Search for the cell housing the specified text and yield its (X, Y) center coordinate. 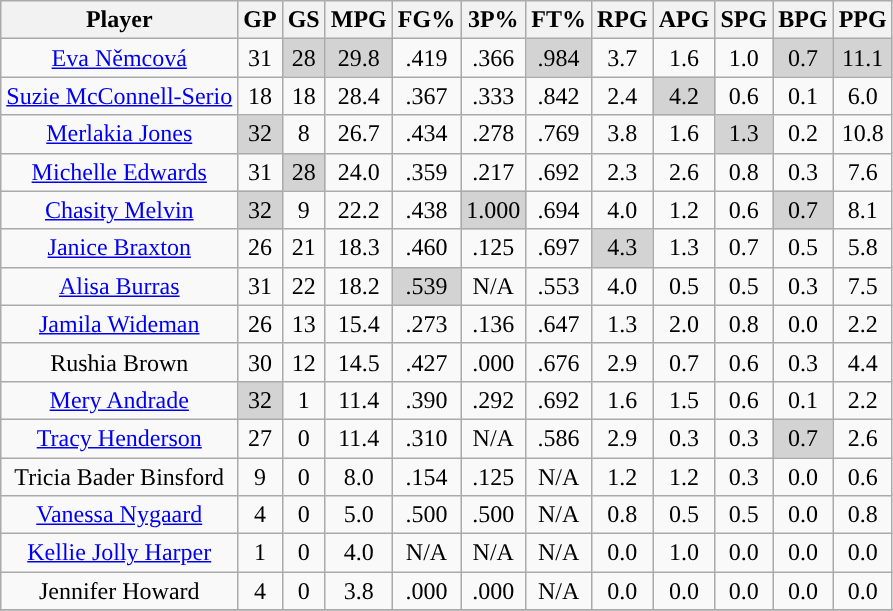
.769 (559, 134)
.292 (494, 400)
Kellie Jolly Harper (120, 553)
28.4 (358, 96)
FT% (559, 20)
.460 (426, 248)
.419 (426, 58)
.366 (494, 58)
APG (684, 20)
5.0 (358, 515)
21 (304, 248)
BPG (803, 20)
Merlakia Jones (120, 134)
GS (304, 20)
.136 (494, 324)
18.2 (358, 286)
.676 (559, 362)
0.2 (803, 134)
.586 (559, 438)
4.2 (684, 96)
.273 (426, 324)
5.8 (862, 248)
1.000 (494, 210)
1.5 (684, 400)
.434 (426, 134)
Mery Andrade (120, 400)
15.4 (358, 324)
.647 (559, 324)
12 (304, 362)
.553 (559, 286)
22 (304, 286)
7.5 (862, 286)
11.1 (862, 58)
13 (304, 324)
30 (260, 362)
29.8 (358, 58)
.310 (426, 438)
6.0 (862, 96)
SPG (744, 20)
8.1 (862, 210)
10.8 (862, 134)
.390 (426, 400)
Jamila Wideman (120, 324)
.333 (494, 96)
Vanessa Nygaard (120, 515)
Rushia Brown (120, 362)
Janice Braxton (120, 248)
27 (260, 438)
.697 (559, 248)
18.3 (358, 248)
3P% (494, 20)
.694 (559, 210)
.842 (559, 96)
2.4 (622, 96)
14.5 (358, 362)
3.7 (622, 58)
22.2 (358, 210)
2.3 (622, 172)
8 (304, 134)
.984 (559, 58)
.438 (426, 210)
Alisa Burras (120, 286)
.217 (494, 172)
7.6 (862, 172)
.278 (494, 134)
.359 (426, 172)
GP (260, 20)
.367 (426, 96)
.427 (426, 362)
.539 (426, 286)
.154 (426, 477)
FG% (426, 20)
2.0 (684, 324)
Tricia Bader Binsford (120, 477)
Eva Němcová (120, 58)
26.7 (358, 134)
8.0 (358, 477)
4.3 (622, 248)
4.4 (862, 362)
PPG (862, 20)
Chasity Melvin (120, 210)
24.0 (358, 172)
RPG (622, 20)
Michelle Edwards (120, 172)
Jennifer Howard (120, 591)
Player (120, 20)
Tracy Henderson (120, 438)
Suzie McConnell-Serio (120, 96)
MPG (358, 20)
